Pinpoint the cell where the given text exists, returning its [x, y] midpoint coordinate. 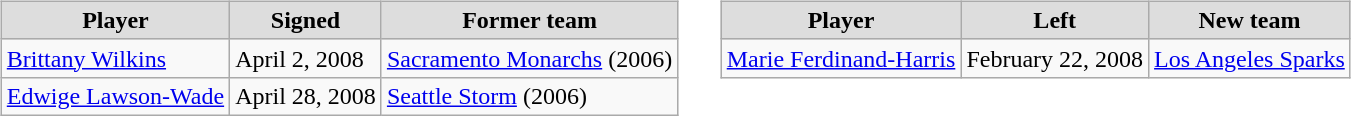
February 22, 2008 [1055, 58]
Sacramento Monarchs (2006) [529, 58]
Seattle Storm (2006) [529, 96]
Former team [529, 20]
New team [1250, 20]
Marie Ferdinand-Harris [841, 58]
Signed [306, 20]
Edwige Lawson-Wade [115, 96]
Los Angeles Sparks [1250, 58]
April 28, 2008 [306, 96]
Brittany Wilkins [115, 58]
Left [1055, 20]
April 2, 2008 [306, 58]
